Search for the cell housing the specified text and yield its (X, Y) center coordinate. 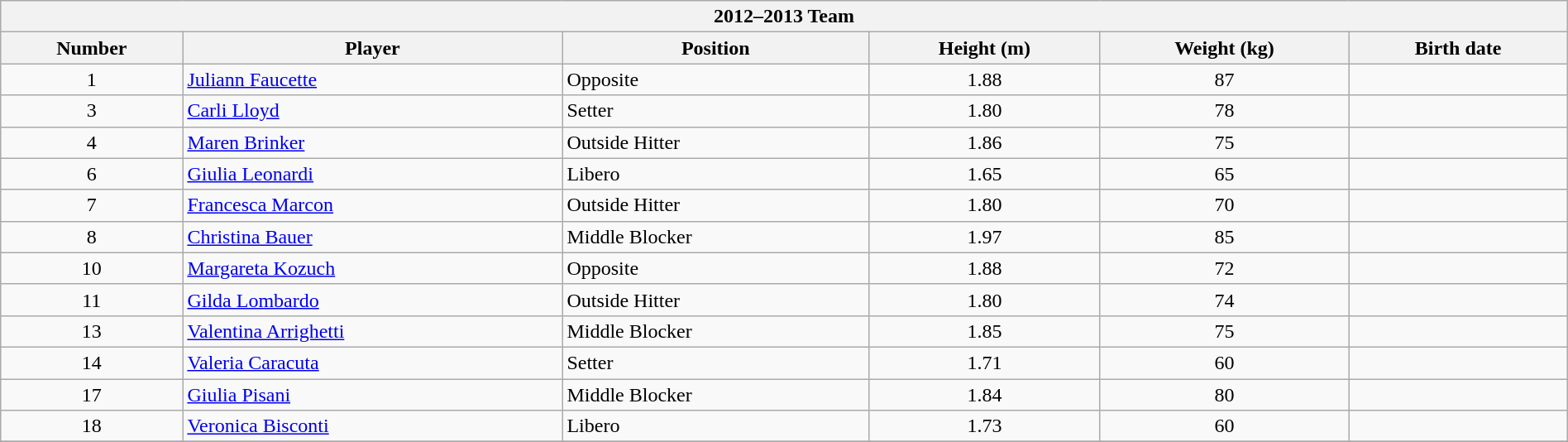
17 (92, 395)
Height (m) (984, 48)
Juliann Faucette (372, 79)
8 (92, 237)
Number (92, 48)
Giulia Pisani (372, 395)
1 (92, 79)
1.84 (984, 395)
6 (92, 174)
65 (1224, 174)
Francesca Marcon (372, 205)
Birth date (1458, 48)
85 (1224, 237)
Valeria Caracuta (372, 363)
Christina Bauer (372, 237)
Margareta Kozuch (372, 268)
11 (92, 300)
1.73 (984, 426)
74 (1224, 300)
Position (716, 48)
7 (92, 205)
10 (92, 268)
13 (92, 331)
Giulia Leonardi (372, 174)
14 (92, 363)
1.97 (984, 237)
72 (1224, 268)
78 (1224, 111)
Valentina Arrighetti (372, 331)
4 (92, 142)
80 (1224, 395)
Carli Lloyd (372, 111)
Maren Brinker (372, 142)
Player (372, 48)
70 (1224, 205)
2012–2013 Team (784, 17)
1.65 (984, 174)
87 (1224, 79)
1.71 (984, 363)
Gilda Lombardo (372, 300)
3 (92, 111)
Veronica Bisconti (372, 426)
1.86 (984, 142)
18 (92, 426)
Weight (kg) (1224, 48)
1.85 (984, 331)
